For the text-containing cell, return its midpoint in [X, Y] coordinate format. 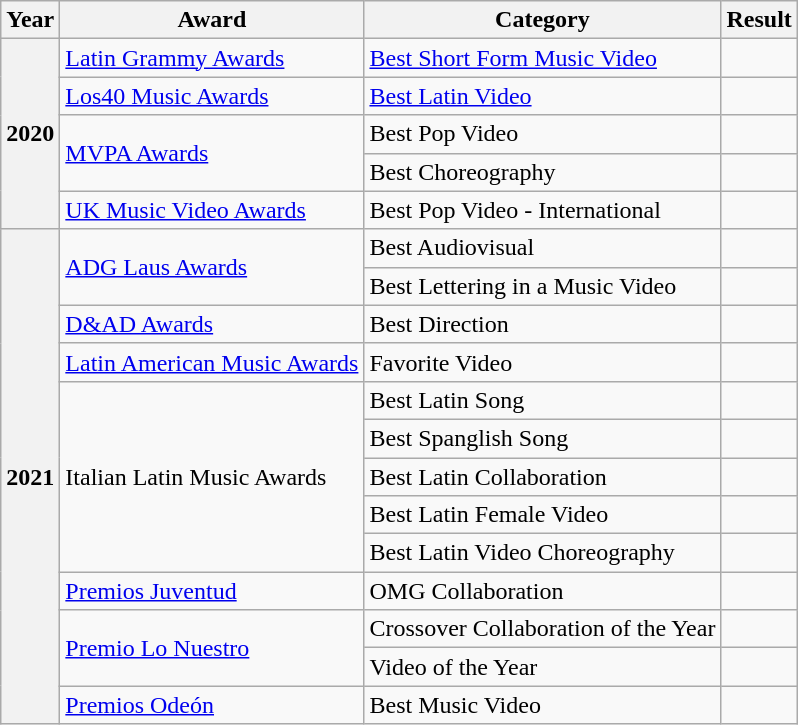
Award [212, 20]
Best Pop Video [542, 134]
Latin Grammy Awards [212, 58]
Latin American Music Awards [212, 362]
Best Latin Video [542, 96]
ADG Laus Awards [212, 267]
Best Lettering in a Music Video [542, 286]
Best Short Form Music Video [542, 58]
Premios Juventud [212, 591]
Premio Lo Nuestro [212, 648]
D&AD Awards [212, 324]
Result [759, 20]
Best Choreography [542, 172]
2020 [30, 134]
Best Pop Video - International [542, 210]
Best Audiovisual [542, 248]
Video of the Year [542, 667]
Italian Latin Music Awards [212, 476]
Favorite Video [542, 362]
Year [30, 20]
Premios Odeón [212, 705]
2021 [30, 476]
Best Latin Collaboration [542, 477]
Los40 Music Awards [212, 96]
Best Latin Song [542, 400]
OMG Collaboration [542, 591]
UK Music Video Awards [212, 210]
MVPA Awards [212, 153]
Best Music Video [542, 705]
Category [542, 20]
Crossover Collaboration of the Year [542, 629]
Best Latin Female Video [542, 515]
Best Latin Video Choreography [542, 553]
Best Direction [542, 324]
Best Spanglish Song [542, 438]
